Return [x, y] of the center of cell containing provided text 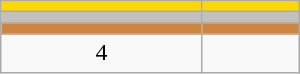
4 [102, 53]
